Find where the given text appears and provide that cell's center as [x, y] coordinate. 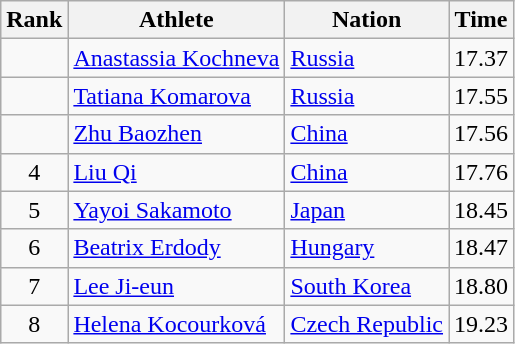
Zhu Baozhen [176, 134]
Czech Republic [367, 324]
Rank [34, 20]
18.45 [482, 210]
17.37 [482, 58]
Hungary [367, 248]
Liu Qi [176, 172]
7 [34, 286]
Helena Kocourková [176, 324]
South Korea [367, 286]
Beatrix Erdody [176, 248]
5 [34, 210]
8 [34, 324]
17.55 [482, 96]
Lee Ji-eun [176, 286]
Nation [367, 20]
Anastassia Kochneva [176, 58]
Athlete [176, 20]
Yayoi Sakamoto [176, 210]
19.23 [482, 324]
Japan [367, 210]
Time [482, 20]
18.47 [482, 248]
18.80 [482, 286]
17.76 [482, 172]
4 [34, 172]
6 [34, 248]
Tatiana Komarova [176, 96]
17.56 [482, 134]
